Scan for the cell matching the given text and deliver its (X, Y) coordinate at center. 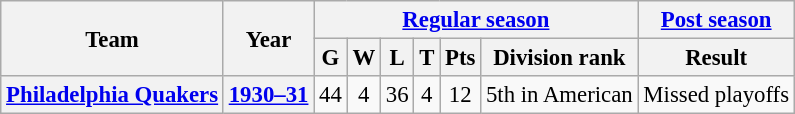
12 (460, 95)
Year (268, 38)
36 (396, 95)
Division rank (560, 58)
Pts (460, 58)
5th in American (560, 95)
44 (330, 95)
Philadelphia Quakers (112, 95)
Missed playoffs (716, 95)
Team (112, 38)
G (330, 58)
Regular season (476, 20)
Result (716, 58)
Post season (716, 20)
1930–31 (268, 95)
T (427, 58)
L (396, 58)
W (364, 58)
